Capture the cell that displays the provided text and extract its (x, y) central coordinate. 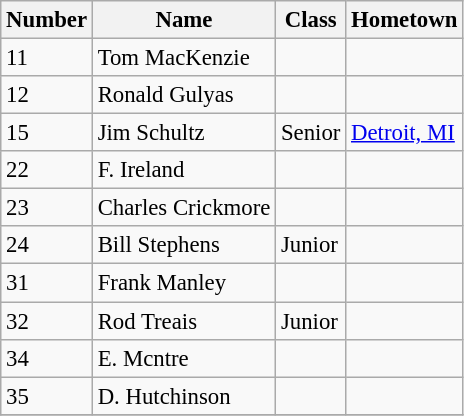
Ronald Gulyas (184, 95)
Detroit, MI (404, 133)
Name (184, 20)
35 (47, 396)
E. Mcntre (184, 358)
22 (47, 170)
Frank Manley (184, 283)
24 (47, 245)
D. Hutchinson (184, 396)
Charles Crickmore (184, 208)
F. Ireland (184, 170)
32 (47, 321)
12 (47, 95)
31 (47, 283)
Bill Stephens (184, 245)
Number (47, 20)
11 (47, 58)
Senior (311, 133)
34 (47, 358)
Hometown (404, 20)
Jim Schultz (184, 133)
Tom MacKenzie (184, 58)
Class (311, 20)
15 (47, 133)
Rod Treais (184, 321)
23 (47, 208)
